From the cell containing the given text, extract its center point as (X, Y) coordinate. 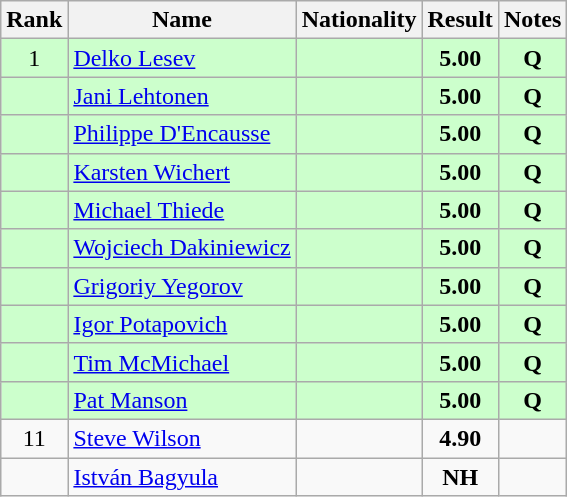
Grigoriy Yegorov (182, 286)
NH (460, 477)
Pat Manson (182, 400)
Tim McMichael (182, 362)
Result (460, 20)
Nationality (359, 20)
Wojciech Dakiniewicz (182, 248)
Michael Thiede (182, 210)
Delko Lesev (182, 58)
Name (182, 20)
Rank (34, 20)
Igor Potapovich (182, 324)
11 (34, 438)
Jani Lehtonen (182, 96)
Steve Wilson (182, 438)
Philippe D'Encausse (182, 134)
István Bagyula (182, 477)
Karsten Wichert (182, 172)
Notes (532, 20)
1 (34, 58)
4.90 (460, 438)
